For the text-containing cell, return its midpoint in (X, Y) coordinate format. 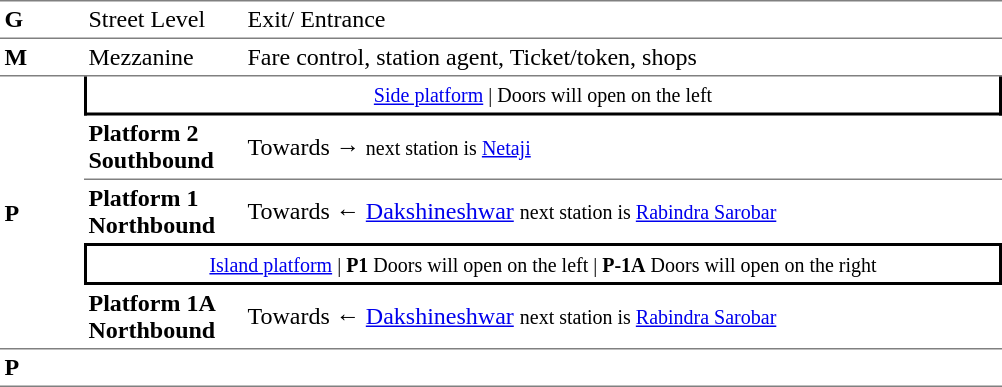
Side platform | Doors will open on the left (543, 96)
Mezzanine (164, 58)
P (42, 212)
M (42, 58)
Towards → next station is Netaji (622, 148)
Fare control, station agent, Ticket/token, shops (622, 58)
Exit/ Entrance (622, 20)
Platform 2Southbound (164, 148)
Platform 1Northbound (164, 212)
Island platform | P1 Doors will open on the left | P-1A Doors will open on the right (543, 264)
Street Level (164, 20)
Platform 1ANorthbound (164, 317)
G (42, 20)
